Return (X, Y) of the center of cell containing provided text 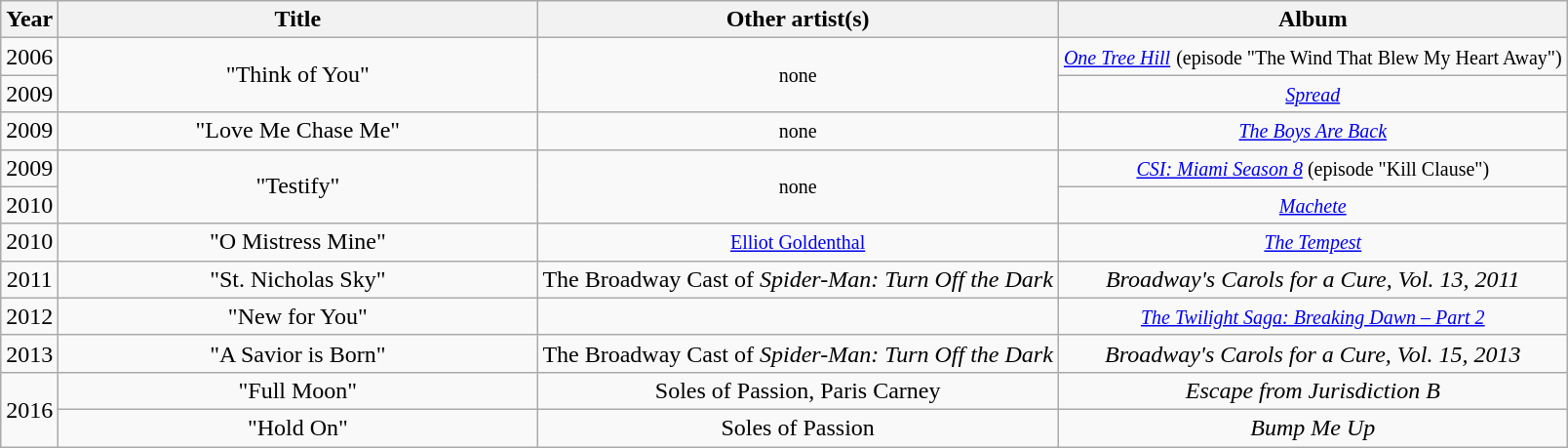
"New for You" (298, 316)
"O Mistress Mine" (298, 242)
Broadway's Carols for a Cure, Vol. 13, 2011 (1313, 279)
"Love Me Chase Me" (298, 131)
Title (298, 20)
Soles of Passion, Paris Carney (798, 390)
Spread (1313, 94)
Soles of Passion (798, 428)
Broadway's Carols for a Cure, Vol. 15, 2013 (1313, 353)
2011 (29, 279)
2006 (29, 57)
CSI: Miami Season 8 (episode "Kill Clause") (1313, 168)
Escape from Jurisdiction B (1313, 390)
Bump Me Up (1313, 428)
2016 (29, 409)
"Full Moon" (298, 390)
Album (1313, 20)
One Tree Hill (episode "The Wind That Blew My Heart Away") (1313, 57)
The Boys Are Back (1313, 131)
"A Savior is Born" (298, 353)
"St. Nicholas Sky" (298, 279)
2012 (29, 316)
The Tempest (1313, 242)
Other artist(s) (798, 20)
Year (29, 20)
The Twilight Saga: Breaking Dawn – Part 2 (1313, 316)
"Think of You" (298, 75)
Machete (1313, 205)
"Hold On" (298, 428)
2013 (29, 353)
Elliot Goldenthal (798, 242)
"Testify" (298, 186)
